Pinpoint the cell where the given text exists, returning its (X, Y) midpoint coordinate. 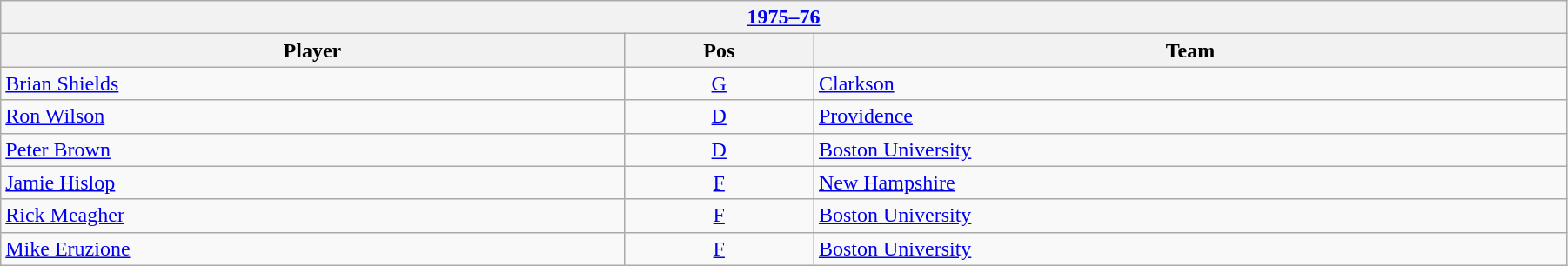
Providence (1190, 116)
G (719, 83)
Team (1190, 50)
Brian Shields (312, 83)
Player (312, 50)
Jamie Hislop (312, 183)
Mike Eruzione (312, 249)
Clarkson (1190, 83)
Rick Meagher (312, 216)
Peter Brown (312, 150)
Pos (719, 50)
New Hampshire (1190, 183)
1975–76 (784, 17)
Ron Wilson (312, 116)
